For the text-containing cell, return its midpoint in (X, Y) coordinate format. 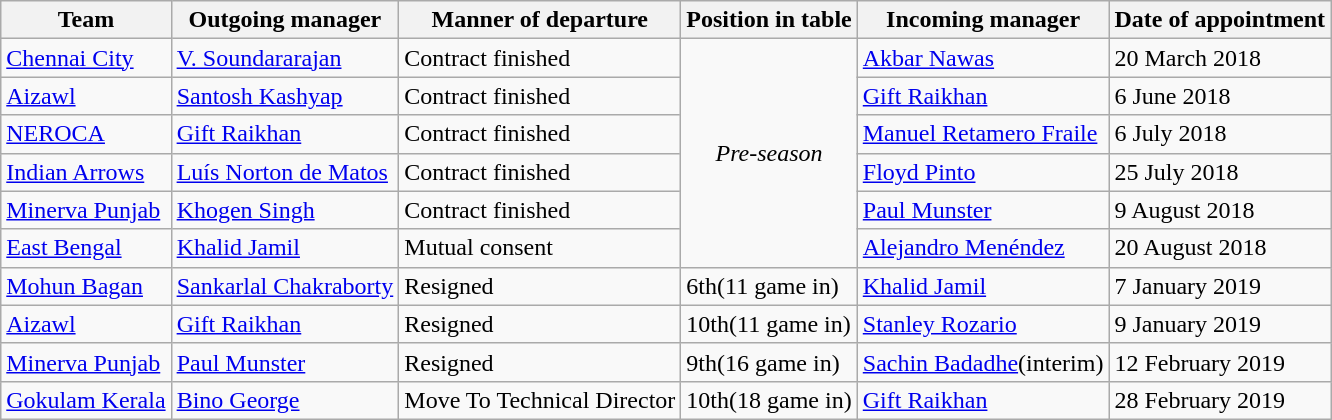
Mutual consent (540, 248)
Akbar Nawas (983, 58)
Outgoing manager (285, 20)
Alejandro Menéndez (983, 248)
Khogen Singh (285, 210)
Incoming manager (983, 20)
Sankarlal Chakraborty (285, 286)
Gokulam Kerala (86, 400)
Position in table (769, 20)
7 January 2019 (1220, 286)
V. Soundararajan (285, 58)
20 March 2018 (1220, 58)
Mohun Bagan (86, 286)
10th(18 game in) (769, 400)
Date of appointment (1220, 20)
Pre-season (769, 153)
9 August 2018 (1220, 210)
Bino George (285, 400)
6 June 2018 (1220, 96)
Floyd Pinto (983, 172)
9 January 2019 (1220, 324)
12 February 2019 (1220, 362)
Manuel Retamero Fraile (983, 134)
20 August 2018 (1220, 248)
Team (86, 20)
9th(16 game in) (769, 362)
Manner of departure (540, 20)
Sachin Badadhe(interim) (983, 362)
Santosh Kashyap (285, 96)
Stanley Rozario (983, 324)
Move To Technical Director (540, 400)
25 July 2018 (1220, 172)
Indian Arrows (86, 172)
28 February 2019 (1220, 400)
Chennai City (86, 58)
6th(11 game in) (769, 286)
10th(11 game in) (769, 324)
6 July 2018 (1220, 134)
East Bengal (86, 248)
Luís Norton de Matos (285, 172)
NEROCA (86, 134)
